Provide the (x, y) coordinate of the cell's center where the given text is located.  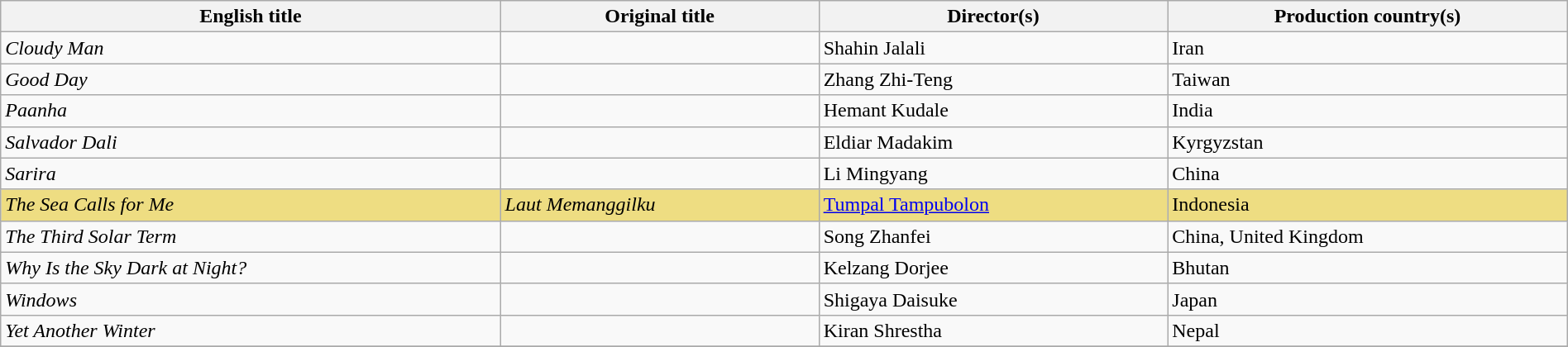
Song Zhanfei (993, 236)
Director(s) (993, 17)
Japan (1368, 299)
Nepal (1368, 330)
Shahin Jalali (993, 48)
Laut Memanggilku (660, 205)
Tumpal Tampubolon (993, 205)
Eldiar Madakim (993, 142)
Kelzang Dorjee (993, 268)
Zhang Zhi-Teng (993, 79)
Production country(s) (1368, 17)
Sarira (251, 173)
Paanha (251, 111)
China (1368, 173)
The Third Solar Term (251, 236)
English title (251, 17)
Bhutan (1368, 268)
Good Day (251, 79)
China, United Kingdom (1368, 236)
Kiran Shrestha (993, 330)
Shigaya Daisuke (993, 299)
India (1368, 111)
Li Mingyang (993, 173)
The Sea Calls for Me (251, 205)
Original title (660, 17)
Windows (251, 299)
Taiwan (1368, 79)
Salvador Dali (251, 142)
Why Is the Sky Dark at Night? (251, 268)
Kyrgyzstan (1368, 142)
Iran (1368, 48)
Yet Another Winter (251, 330)
Indonesia (1368, 205)
Cloudy Man (251, 48)
Hemant Kudale (993, 111)
